Pinpoint the cell where the given text exists, returning its [x, y] midpoint coordinate. 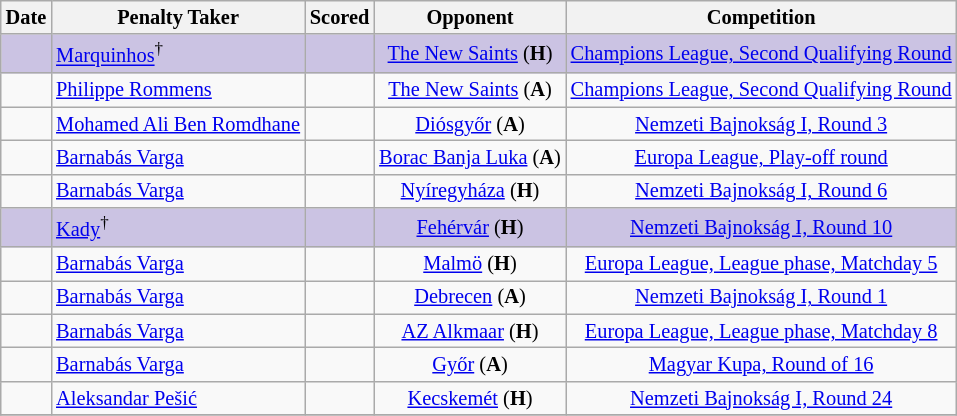
Nemzeti Bajnokság I, Round 6 [762, 191]
Mohamed Ali Ben Romdhane [178, 124]
Scored [340, 17]
Nemzeti Bajnokság I, Round 24 [762, 398]
Europa League, Play-off round [762, 157]
Győr (A) [470, 365]
Nyíregyháza (H) [470, 191]
Nemzeti Bajnokság I, Round 10 [762, 228]
Kady† [178, 228]
Fehérvár (H) [470, 228]
Philippe Rommens [178, 90]
Diósgyőr (A) [470, 124]
Magyar Kupa, Round of 16 [762, 365]
The New Saints (H) [470, 54]
Kecskemét (H) [470, 398]
Aleksandar Pešić [178, 398]
Debrecen (A) [470, 297]
AZ Alkmaar (H) [470, 331]
The New Saints (A) [470, 90]
Europa League, League phase, Matchday 8 [762, 331]
Date [26, 17]
Europa League, League phase, Matchday 5 [762, 264]
Competition [762, 17]
Opponent [470, 17]
Borac Banja Luka (A) [470, 157]
Penalty Taker [178, 17]
Malmö (H) [470, 264]
Marquinhos† [178, 54]
Nemzeti Bajnokság I, Round 1 [762, 297]
Nemzeti Bajnokság I, Round 3 [762, 124]
